Output the (x, y) coordinate of the center of the cell containing the given text.  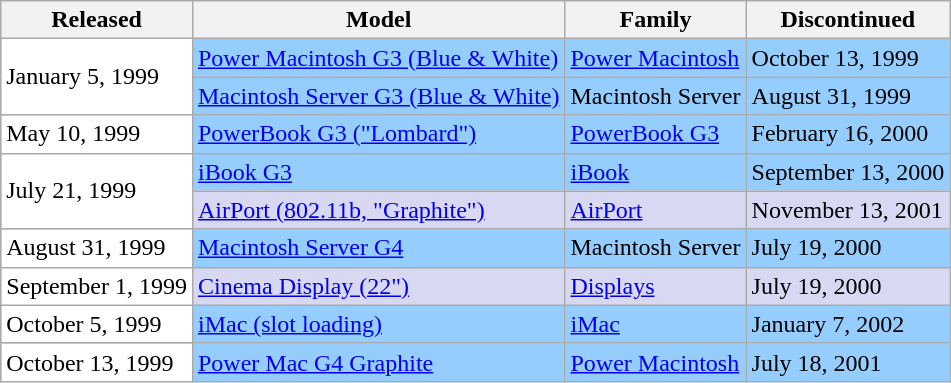
May 10, 1999 (97, 134)
February 16, 2000 (848, 134)
Power Mac G4 Graphite (378, 362)
Model (378, 20)
Family (656, 20)
Power Macintosh G3 (Blue & White) (378, 58)
Macintosh Server G4 (378, 248)
iMac (656, 324)
PowerBook G3 ("Lombard") (378, 134)
PowerBook G3 (656, 134)
November 13, 2001 (848, 210)
AirPort (802.11b, "Graphite") (378, 210)
September 1, 1999 (97, 286)
Discontinued (848, 20)
January 5, 1999 (97, 77)
September 13, 2000 (848, 172)
Cinema Display (22") (378, 286)
iBook G3 (378, 172)
July 18, 2001 (848, 362)
Macintosh Server G3 (Blue & White) (378, 96)
July 21, 1999 (97, 191)
AirPort (656, 210)
iBook (656, 172)
iMac (slot loading) (378, 324)
October 5, 1999 (97, 324)
January 7, 2002 (848, 324)
Displays (656, 286)
Released (97, 20)
